Provide the [x, y] coordinate of the cell's center where the given text is located.  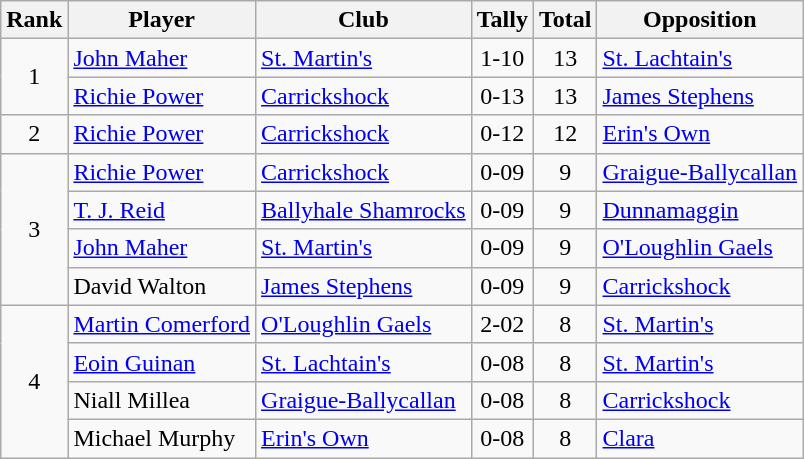
Michael Murphy [162, 438]
Clara [700, 438]
1-10 [502, 58]
Dunnamaggin [700, 210]
1 [34, 77]
Niall Millea [162, 400]
0-13 [502, 96]
2 [34, 134]
Club [364, 20]
Tally [502, 20]
0-12 [502, 134]
4 [34, 381]
2-02 [502, 324]
Player [162, 20]
Opposition [700, 20]
Total [565, 20]
Martin Comerford [162, 324]
Rank [34, 20]
Eoin Guinan [162, 362]
David Walton [162, 286]
Ballyhale Shamrocks [364, 210]
3 [34, 229]
12 [565, 134]
T. J. Reid [162, 210]
